Detect which cell encompasses the target text, then output its (x, y) center coordinate. 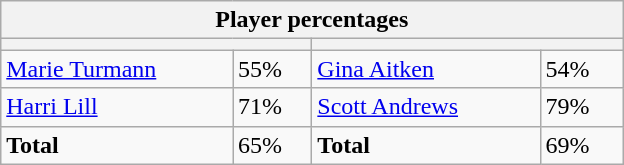
71% (272, 107)
54% (582, 69)
79% (582, 107)
69% (582, 145)
Marie Turmann (117, 69)
Player percentages (312, 20)
Scott Andrews (426, 107)
55% (272, 69)
Harri Lill (117, 107)
65% (272, 145)
Gina Aitken (426, 69)
